Determine the [x, y] coordinate at the center of the cell enclosing the given text.  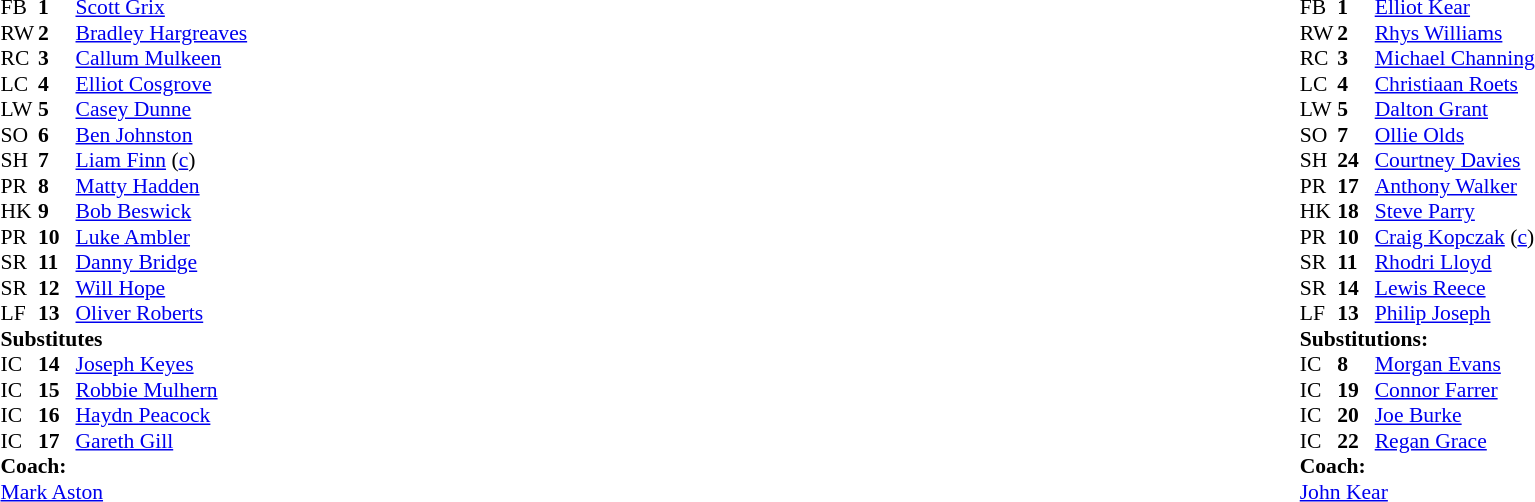
Danny Bridge [162, 263]
22 [1356, 441]
Rhys Williams [1455, 33]
Michael Channing [1455, 59]
20 [1356, 415]
Regan Grace [1455, 441]
15 [57, 390]
Dalton Grant [1455, 109]
Lewis Reece [1455, 288]
24 [1356, 161]
Oliver Roberts [162, 313]
Haydn Peacock [162, 415]
Callum Mulkeen [162, 59]
Elliot Cosgrove [162, 84]
Steve Parry [1455, 211]
Joe Burke [1455, 415]
Courtney Davies [1455, 161]
Casey Dunne [162, 109]
Substitutions: [1418, 339]
12 [57, 288]
Ben Johnston [162, 135]
Bob Beswick [162, 211]
Ollie Olds [1455, 135]
Joseph Keyes [162, 365]
Luke Ambler [162, 237]
Philip Joseph [1455, 313]
Christiaan Roets [1455, 84]
Bradley Hargreaves [162, 33]
Morgan Evans [1455, 365]
9 [57, 211]
Liam Finn (c) [162, 161]
Craig Kopczak (c) [1455, 237]
16 [57, 415]
Rhodri Lloyd [1455, 263]
Anthony Walker [1455, 186]
Gareth Gill [162, 441]
Substitutes [124, 339]
18 [1356, 211]
6 [57, 135]
19 [1356, 390]
Robbie Mulhern [162, 390]
Connor Farrer [1455, 390]
Will Hope [162, 288]
Matty Hadden [162, 186]
